Pinpoint the cell where the given text exists, returning its (X, Y) midpoint coordinate. 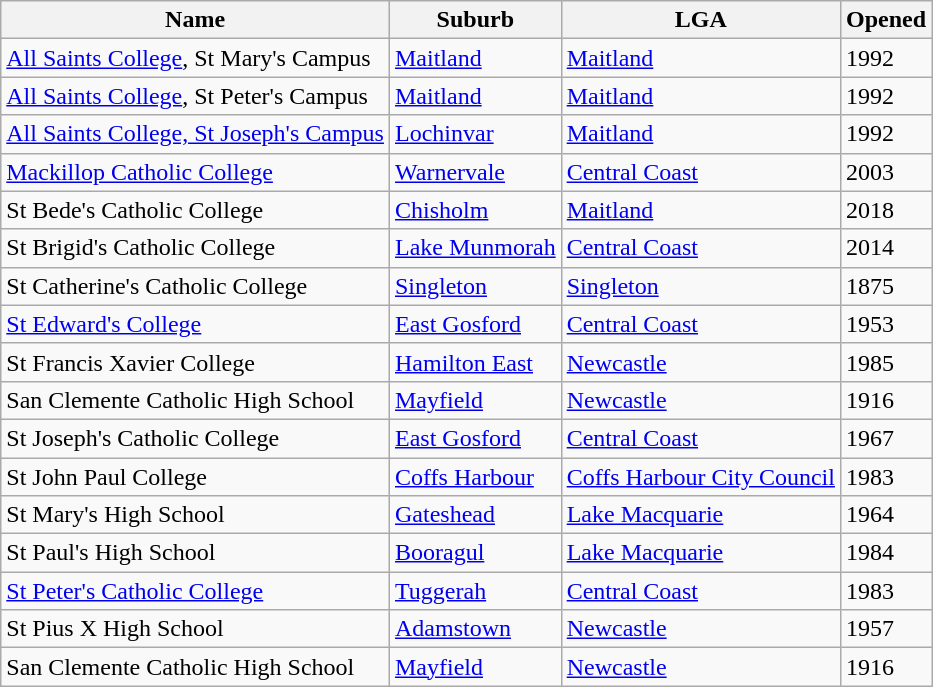
St Joseph's Catholic College (196, 438)
St Francis Xavier College (196, 362)
2014 (886, 248)
Warnervale (475, 172)
1953 (886, 324)
1984 (886, 553)
Suburb (475, 20)
2018 (886, 210)
Adamstown (475, 629)
Coffs Harbour (475, 477)
St John Paul College (196, 477)
St Paul's High School (196, 553)
1967 (886, 438)
St Catherine's Catholic College (196, 286)
Lake Munmorah (475, 248)
All Saints College, St Joseph's Campus (196, 134)
Coffs Harbour City Council (700, 477)
1875 (886, 286)
All Saints College, St Peter's Campus (196, 96)
St Edward's College (196, 324)
All Saints College, St Mary's Campus (196, 58)
Lochinvar (475, 134)
Gateshead (475, 515)
Booragul (475, 553)
1985 (886, 362)
1957 (886, 629)
St Bede's Catholic College (196, 210)
Mackillop Catholic College (196, 172)
1964 (886, 515)
2003 (886, 172)
St Peter's Catholic College (196, 591)
St Brigid's Catholic College (196, 248)
Name (196, 20)
LGA (700, 20)
Opened (886, 20)
St Pius X High School (196, 629)
Tuggerah (475, 591)
Chisholm (475, 210)
Hamilton East (475, 362)
St Mary's High School (196, 515)
